Provide the (X, Y) coordinate of the cell's center where the given text is located.  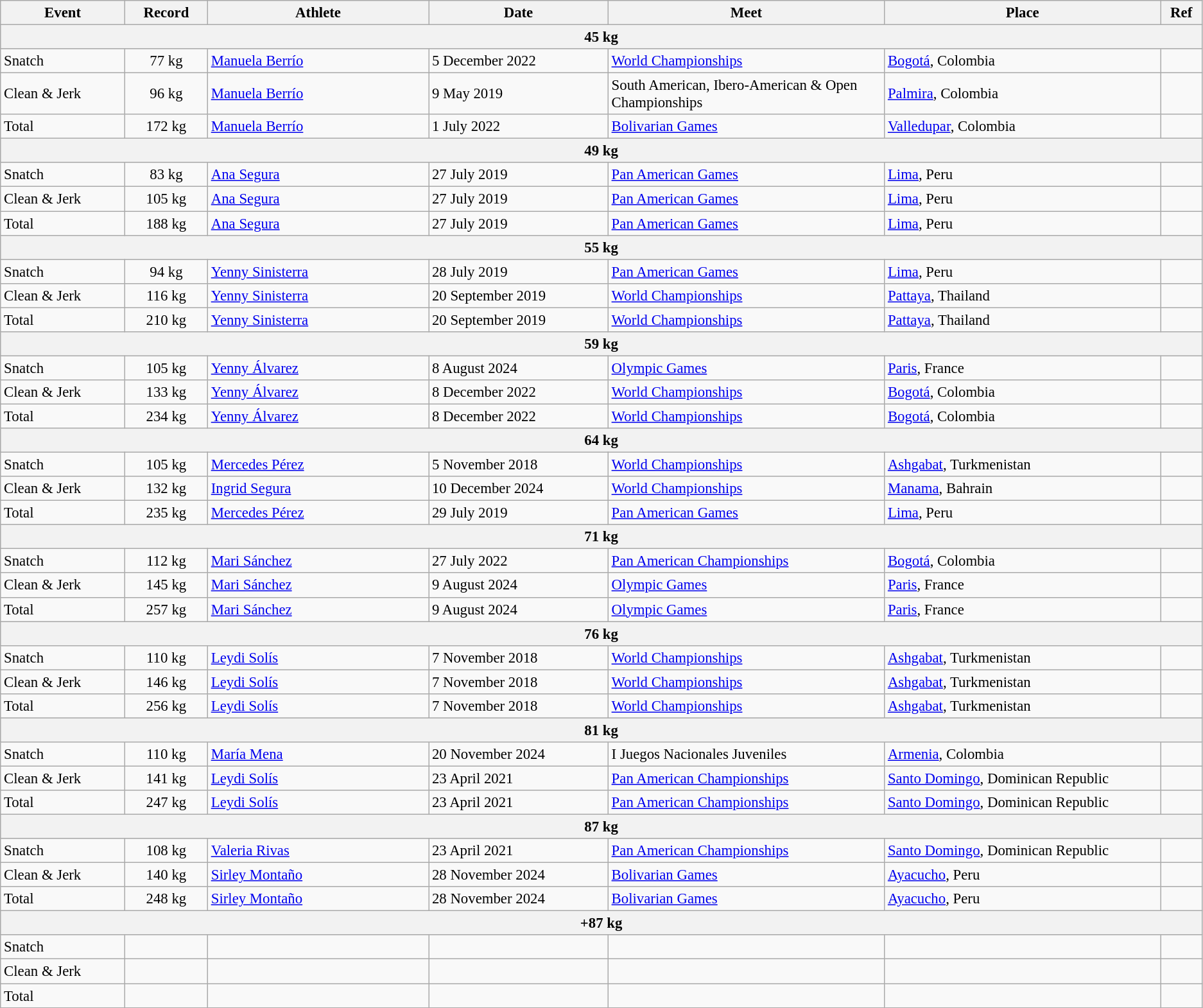
5 December 2022 (519, 61)
Athlete (318, 13)
188 kg (166, 223)
Ingrid Segura (318, 489)
247 kg (166, 803)
Manama, Bahrain (1023, 489)
45 kg (601, 37)
87 kg (601, 827)
140 kg (166, 875)
Record (166, 13)
Place (1023, 13)
49 kg (601, 151)
Date (519, 13)
Meet (746, 13)
210 kg (166, 320)
116 kg (166, 295)
235 kg (166, 513)
96 kg (166, 94)
248 kg (166, 899)
146 kg (166, 682)
Armenia, Colombia (1023, 754)
+87 kg (601, 923)
29 July 2019 (519, 513)
María Mena (318, 754)
Ref (1181, 13)
64 kg (601, 440)
55 kg (601, 247)
256 kg (166, 706)
108 kg (166, 851)
133 kg (166, 392)
27 July 2022 (519, 561)
South American, Ibero-American & Open Championships (746, 94)
71 kg (601, 537)
145 kg (166, 586)
Event (63, 13)
59 kg (601, 344)
76 kg (601, 634)
I Juegos Nacionales Juveniles (746, 754)
141 kg (166, 778)
77 kg (166, 61)
172 kg (166, 126)
28 July 2019 (519, 272)
132 kg (166, 489)
9 May 2019 (519, 94)
257 kg (166, 609)
112 kg (166, 561)
Valeria Rivas (318, 851)
83 kg (166, 175)
1 July 2022 (519, 126)
81 kg (601, 730)
94 kg (166, 272)
Palmira, Colombia (1023, 94)
20 November 2024 (519, 754)
5 November 2018 (519, 465)
Valledupar, Colombia (1023, 126)
10 December 2024 (519, 489)
234 kg (166, 416)
8 August 2024 (519, 368)
